Locate the cell with the specified text and output its (x, y) center coordinate. 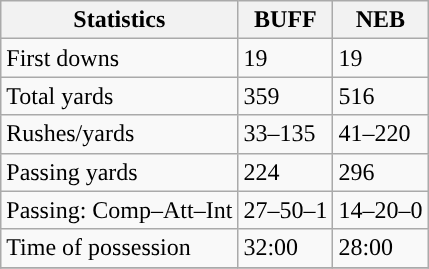
41–220 (380, 134)
14–20–0 (380, 210)
359 (286, 96)
Passing yards (120, 172)
Rushes/yards (120, 134)
Total yards (120, 96)
296 (380, 172)
33–135 (286, 134)
28:00 (380, 248)
Time of possession (120, 248)
27–50–1 (286, 210)
BUFF (286, 20)
NEB (380, 20)
Statistics (120, 20)
224 (286, 172)
First downs (120, 58)
Passing: Comp–Att–Int (120, 210)
516 (380, 96)
32:00 (286, 248)
